For the text-containing cell, return its midpoint in (X, Y) coordinate format. 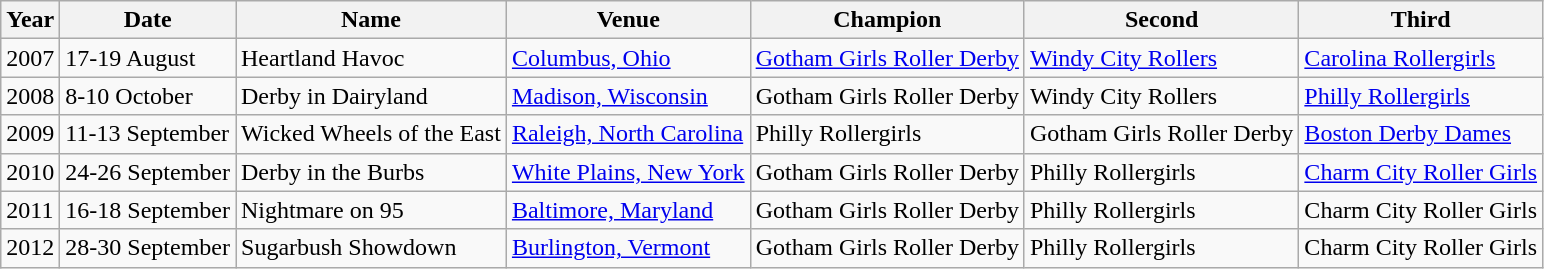
28-30 September (148, 248)
2010 (30, 172)
Name (372, 20)
Madison, Wisconsin (628, 96)
Champion (887, 20)
Burlington, Vermont (628, 248)
Boston Derby Dames (1421, 134)
16-18 September (148, 210)
Raleigh, North Carolina (628, 134)
Third (1421, 20)
24-26 September (148, 172)
Nightmare on 95 (372, 210)
2008 (30, 96)
2007 (30, 58)
Venue (628, 20)
Year (30, 20)
Date (148, 20)
Derby in Dairyland (372, 96)
Baltimore, Maryland (628, 210)
2009 (30, 134)
Carolina Rollergirls (1421, 58)
2012 (30, 248)
Sugarbush Showdown (372, 248)
Second (1161, 20)
17-19 August (148, 58)
8-10 October (148, 96)
Heartland Havoc (372, 58)
Columbus, Ohio (628, 58)
Wicked Wheels of the East (372, 134)
11-13 September (148, 134)
White Plains, New York (628, 172)
2011 (30, 210)
Derby in the Burbs (372, 172)
